For the text-containing cell, return its midpoint in (x, y) coordinate format. 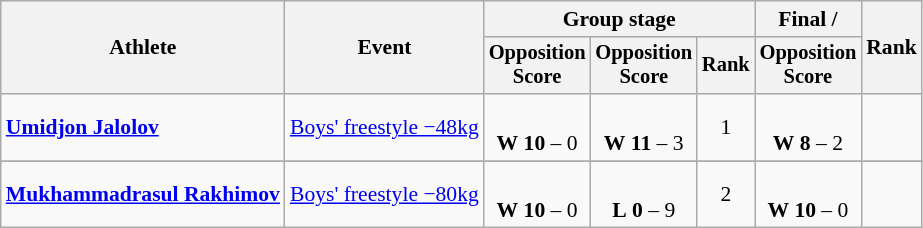
Event (384, 48)
Group stage (620, 19)
Umidjon Jalolov (143, 128)
Athlete (143, 48)
W 8 – 2 (808, 128)
Final / (808, 19)
1 (726, 128)
Mukhammadrasul Rakhimov (143, 194)
L 0 – 9 (644, 194)
Boys' freestyle −80kg (384, 194)
W 11 – 3 (644, 128)
Boys' freestyle −48kg (384, 128)
2 (726, 194)
